Pinpoint the cell where the given text exists, returning its (x, y) midpoint coordinate. 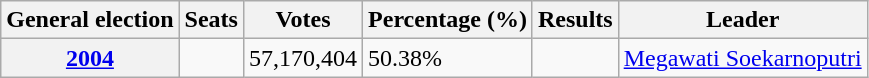
Percentage (%) (448, 20)
General election (90, 20)
Leader (742, 20)
57,170,404 (302, 58)
2004 (90, 58)
Votes (302, 20)
Results (575, 20)
Megawati Soekarnoputri (742, 58)
Seats (211, 20)
50.38% (448, 58)
